Pinpoint the cell where the given text exists, returning its (x, y) midpoint coordinate. 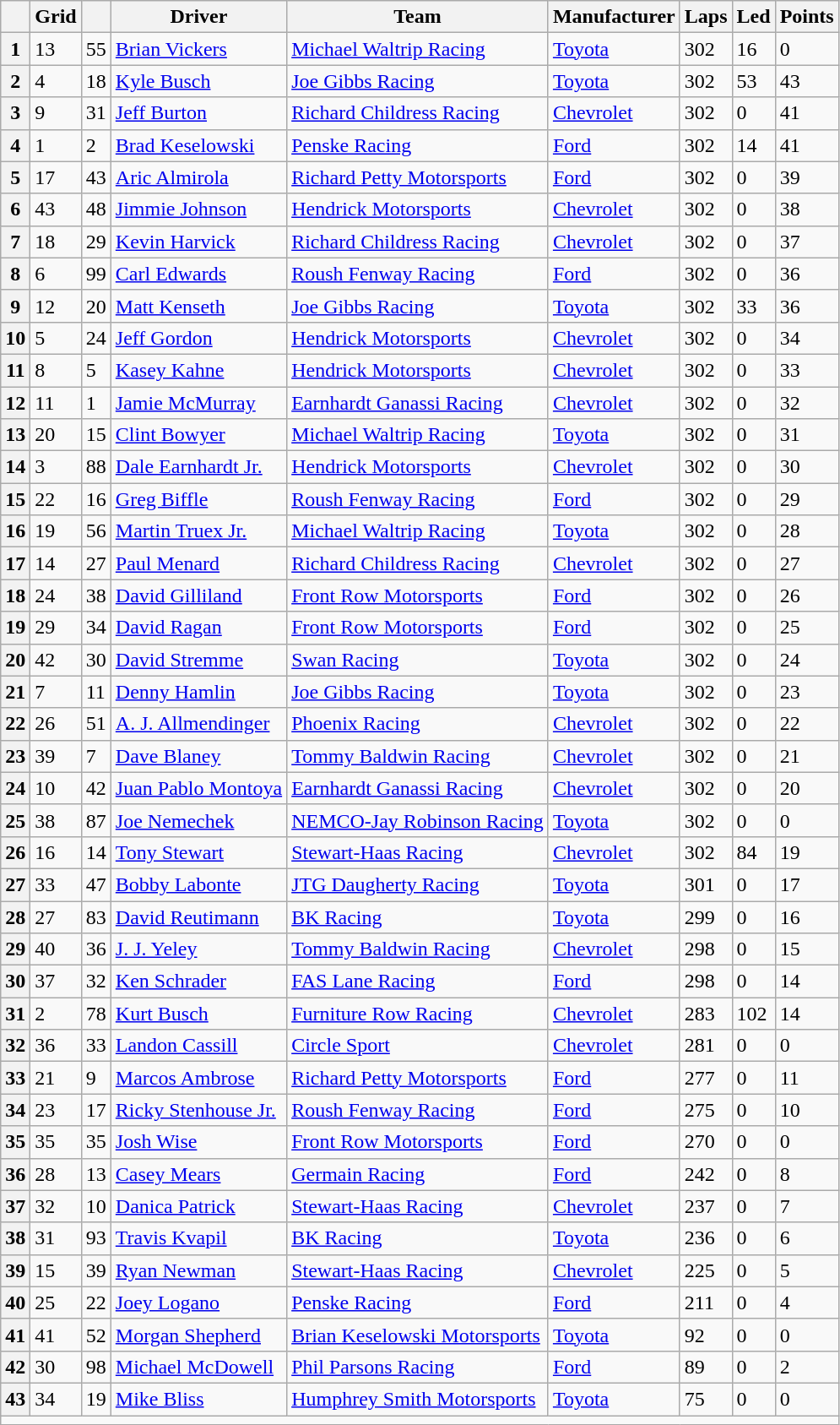
Brad Keselowski (198, 145)
Josh Wise (198, 1142)
Phoenix Racing (418, 724)
Team (418, 17)
Led (753, 17)
Danica Patrick (198, 1206)
83 (96, 916)
Brian Vickers (198, 49)
Driver (198, 17)
Landon Cassill (198, 1046)
FAS Lane Racing (418, 982)
Marcos Ambrose (198, 1078)
Laps (706, 17)
Dave Blaney (198, 756)
David Ragan (198, 628)
51 (96, 724)
J. J. Yeley (198, 949)
Ryan Newman (198, 1270)
75 (706, 1399)
225 (706, 1270)
A. J. Allmendinger (198, 724)
David Reutimann (198, 916)
84 (753, 852)
David Gilliland (198, 596)
88 (96, 467)
Humphrey Smith Motorsports (418, 1399)
270 (706, 1142)
NEMCO-Jay Robinson Racing (418, 820)
47 (96, 884)
299 (706, 916)
56 (96, 531)
Kurt Busch (198, 1014)
98 (96, 1367)
102 (753, 1014)
277 (706, 1078)
Carl Edwards (198, 274)
Tony Stewart (198, 852)
52 (96, 1335)
Morgan Shepherd (198, 1335)
87 (96, 820)
89 (706, 1367)
92 (706, 1335)
Denny Hamlin (198, 692)
236 (706, 1238)
78 (96, 1014)
Jimmie Johnson (198, 209)
301 (706, 884)
Travis Kvapil (198, 1238)
Joey Logano (198, 1303)
Juan Pablo Montoya (198, 788)
Grid (56, 17)
Joe Nemechek (198, 820)
Mike Bliss (198, 1399)
Jeff Burton (198, 113)
53 (753, 81)
JTG Daugherty Racing (418, 884)
Ken Schrader (198, 982)
Clint Bowyer (198, 435)
Swan Racing (418, 660)
237 (706, 1206)
Points (807, 17)
Michael McDowell (198, 1367)
Jeff Gordon (198, 338)
Dale Earnhardt Jr. (198, 467)
Kasey Kahne (198, 370)
211 (706, 1303)
Brian Keselowski Motorsports (418, 1335)
Jamie McMurray (198, 403)
Phil Parsons Racing (418, 1367)
275 (706, 1110)
Manufacturer (614, 17)
Furniture Row Racing (418, 1014)
283 (706, 1014)
Kevin Harvick (198, 242)
Germain Racing (418, 1174)
Paul Menard (198, 563)
Kyle Busch (198, 81)
242 (706, 1174)
55 (96, 49)
281 (706, 1046)
Matt Kenseth (198, 306)
93 (96, 1238)
Greg Biffle (198, 499)
Ricky Stenhouse Jr. (198, 1110)
Casey Mears (198, 1174)
Aric Almirola (198, 177)
99 (96, 274)
Circle Sport (418, 1046)
Bobby Labonte (198, 884)
48 (96, 209)
Martin Truex Jr. (198, 531)
David Stremme (198, 660)
